Pinpoint the cell where the given text exists, returning its [x, y] midpoint coordinate. 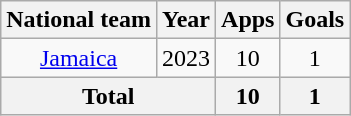
National team [79, 20]
Apps [248, 20]
Total [108, 96]
Jamaica [79, 58]
2023 [186, 58]
Year [186, 20]
Goals [315, 20]
